Scan for the cell matching the given text and deliver its (X, Y) coordinate at center. 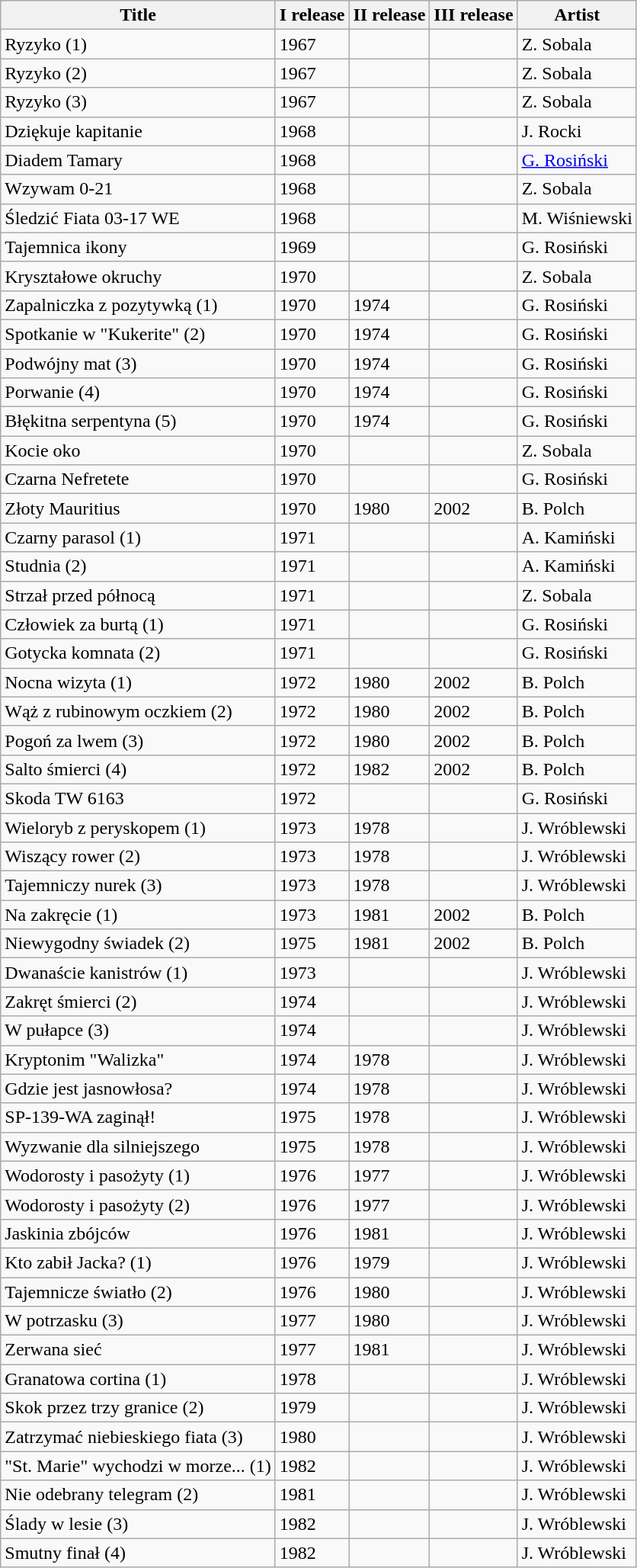
Zatrzymać niebieskiego fiata (3) (139, 1437)
Wodorosty i pasożyty (1) (139, 1175)
Kryształowe okruchy (139, 276)
Kocie oko (139, 451)
Diadem Tamary (139, 160)
Dwanaście kanistrów (1) (139, 973)
Artist (577, 15)
Wyzwanie dla silniejszego (139, 1146)
Ryzyko (1) (139, 44)
Tajemnicze światło (2) (139, 1292)
Wąż z rubinowym oczkiem (2) (139, 711)
Złoty Mauritius (139, 508)
Człowiek za burtą (1) (139, 624)
Nie odebrany telegram (2) (139, 1495)
Wiszący rower (2) (139, 857)
Studnia (2) (139, 566)
Wzywam 0-21 (139, 189)
W potrzasku (3) (139, 1321)
Skoda TW 6163 (139, 798)
Czarna Nefretete (139, 479)
Ślady w lesie (3) (139, 1524)
M. Wiśniewski (577, 218)
Ryzyko (3) (139, 102)
Zakręt śmierci (2) (139, 1002)
Porwanie (4) (139, 393)
Kryptonim "Walizka" (139, 1060)
Skok przez trzy granice (2) (139, 1408)
Błękitna serpentyna (5) (139, 422)
Title (139, 15)
Ryzyko (2) (139, 73)
Dziękuje kapitanie (139, 131)
Wieloryb z peryskopem (1) (139, 827)
Czarny parasol (1) (139, 537)
II release (389, 15)
Kto zabił Jacka? (1) (139, 1262)
Tajemnica ikony (139, 247)
Smutny finał (4) (139, 1553)
Zerwana sieć (139, 1350)
Zapalniczka z pozytywką (1) (139, 305)
J. Rocki (577, 131)
Podwójny mat (3) (139, 364)
1969 (312, 247)
III release (474, 15)
Granatowa cortina (1) (139, 1379)
Pogoń za lwem (3) (139, 740)
Na zakręcie (1) (139, 915)
Spotkanie w "Kukerite" (2) (139, 334)
Strzał przed północą (139, 595)
W pułapce (3) (139, 1031)
Gotycka komnata (2) (139, 653)
I release (312, 15)
Tajemniczy nurek (3) (139, 886)
"St. Marie" wychodzi w morze... (1) (139, 1466)
Nocna wizyta (1) (139, 682)
Niewygodny świadek (2) (139, 944)
SP-139-WA zaginął! (139, 1117)
Jaskinia zbójców (139, 1233)
Gdzie jest jasnowłosa? (139, 1089)
Wodorosty i pasożyty (2) (139, 1204)
Śledzić Fiata 03-17 WE (139, 218)
Salto śmierci (4) (139, 769)
